Extract the (X, Y) coordinate from the center of the cell holding the provided text.  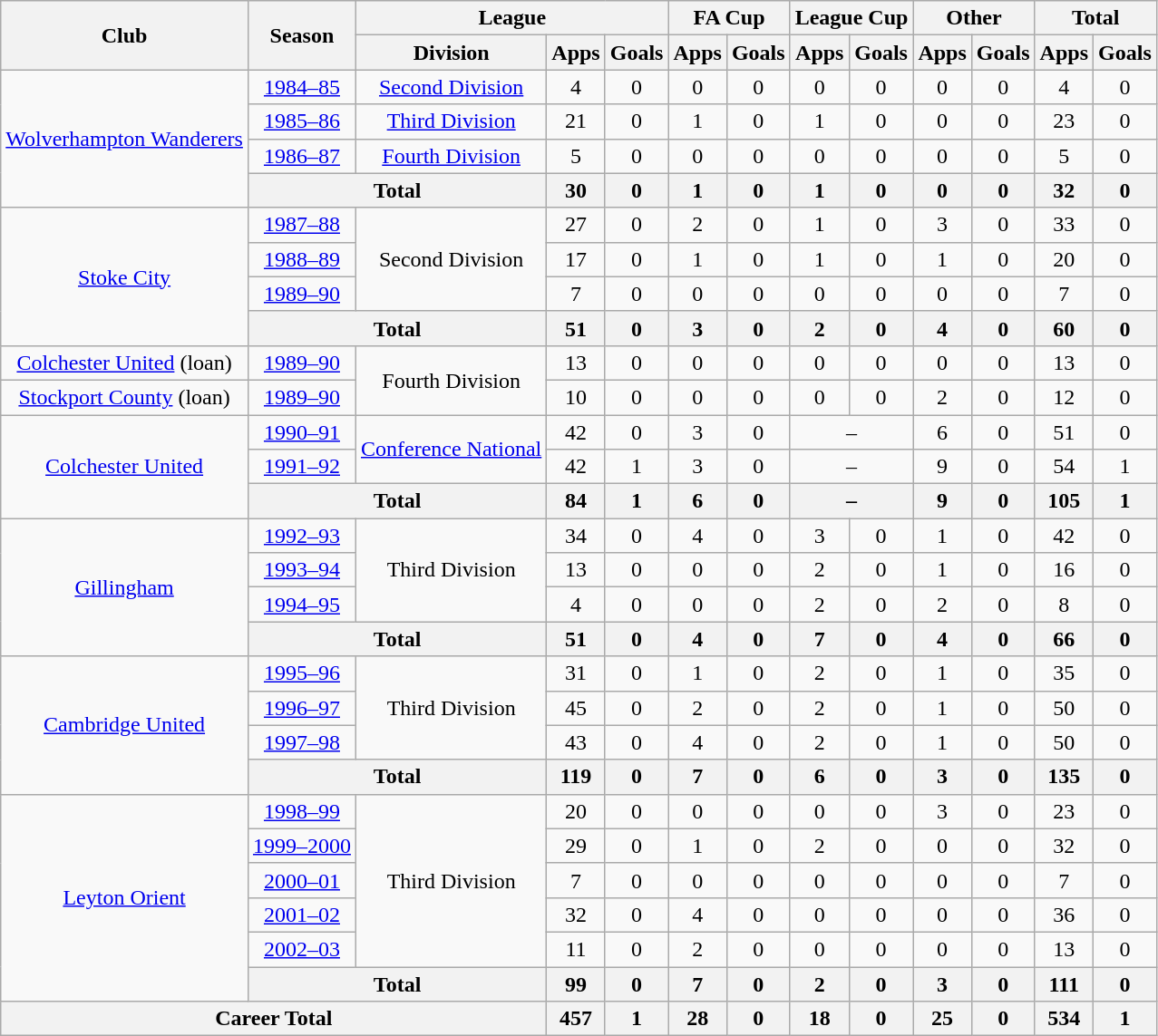
119 (576, 777)
League (511, 18)
45 (576, 708)
30 (576, 190)
Season (301, 35)
Leyton Orient (125, 897)
36 (1064, 915)
27 (576, 225)
Club (125, 35)
8 (1064, 605)
1991–92 (301, 467)
21 (576, 121)
99 (576, 983)
FA Cup (729, 18)
Colchester United (loan) (125, 363)
54 (1064, 467)
28 (697, 1019)
66 (1064, 639)
Conference National (451, 450)
Stockport County (loan) (125, 397)
84 (576, 501)
2000–01 (301, 880)
29 (576, 846)
12 (1064, 397)
1994–95 (301, 605)
1992–93 (301, 536)
33 (1064, 225)
2002–03 (301, 949)
31 (576, 673)
1999–2000 (301, 846)
457 (576, 1019)
1988–89 (301, 259)
1984–85 (301, 87)
135 (1064, 777)
Career Total (274, 1019)
Other (974, 18)
43 (576, 742)
16 (1064, 570)
Colchester United (125, 467)
1998–99 (301, 811)
534 (1064, 1019)
1997–98 (301, 742)
1993–94 (301, 570)
Stoke City (125, 276)
111 (1064, 983)
35 (1064, 673)
11 (576, 949)
10 (576, 397)
105 (1064, 501)
Cambridge United (125, 725)
1996–97 (301, 708)
60 (1064, 328)
34 (576, 536)
League Cup (851, 18)
17 (576, 259)
18 (820, 1019)
25 (942, 1019)
1995–96 (301, 673)
2001–02 (301, 915)
1990–91 (301, 432)
Division (451, 53)
Wolverhampton Wanderers (125, 139)
1987–88 (301, 225)
1986–87 (301, 156)
Gillingham (125, 587)
1985–86 (301, 121)
